Locate the cell with the specified text and output its (x, y) center coordinate. 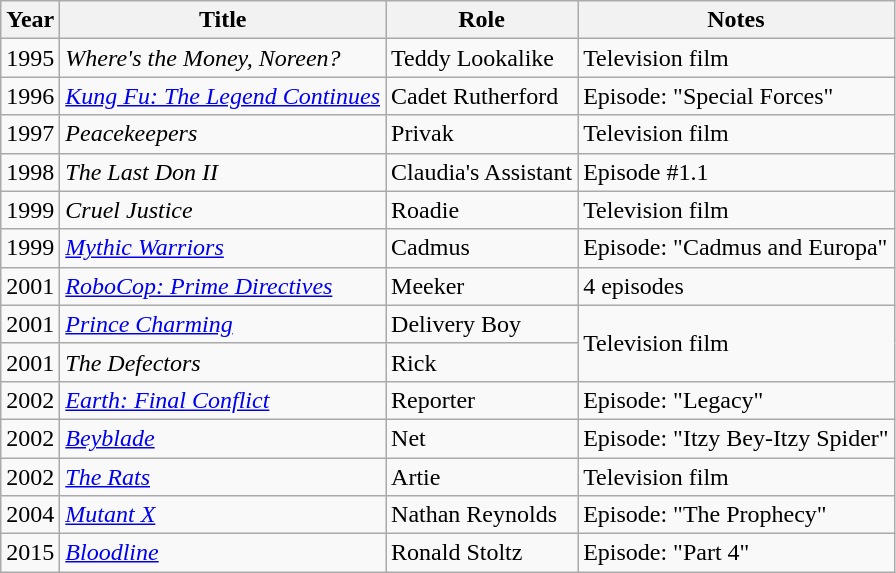
Cruel Justice (223, 210)
Episode: "Cadmus and Europa" (736, 248)
Reporter (482, 400)
Bloodline (223, 553)
2004 (30, 515)
Episode #1.1 (736, 172)
Peacekeepers (223, 134)
The Rats (223, 477)
Mythic Warriors (223, 248)
Teddy Lookalike (482, 58)
4 episodes (736, 286)
Rick (482, 362)
Cadmus (482, 248)
RoboCop: Prime Directives (223, 286)
1998 (30, 172)
Episode: "Part 4" (736, 553)
Nathan Reynolds (482, 515)
Artie (482, 477)
Episode: "The Prophecy" (736, 515)
Role (482, 20)
Net (482, 438)
Ronald Stoltz (482, 553)
The Last Don II (223, 172)
Year (30, 20)
Cadet Rutherford (482, 96)
Mutant X (223, 515)
2015 (30, 553)
Episode: "Legacy" (736, 400)
Meeker (482, 286)
Episode: "Itzy Bey-Itzy Spider" (736, 438)
Where's the Money, Noreen? (223, 58)
Privak (482, 134)
Claudia's Assistant (482, 172)
Notes (736, 20)
Delivery Boy (482, 324)
Prince Charming (223, 324)
Episode: "Special Forces" (736, 96)
Kung Fu: The Legend Continues (223, 96)
1996 (30, 96)
Roadie (482, 210)
The Defectors (223, 362)
1995 (30, 58)
1997 (30, 134)
Earth: Final Conflict (223, 400)
Title (223, 20)
Beyblade (223, 438)
